Identify which cell holds the provided text, then report its (x, y) central coordinate. 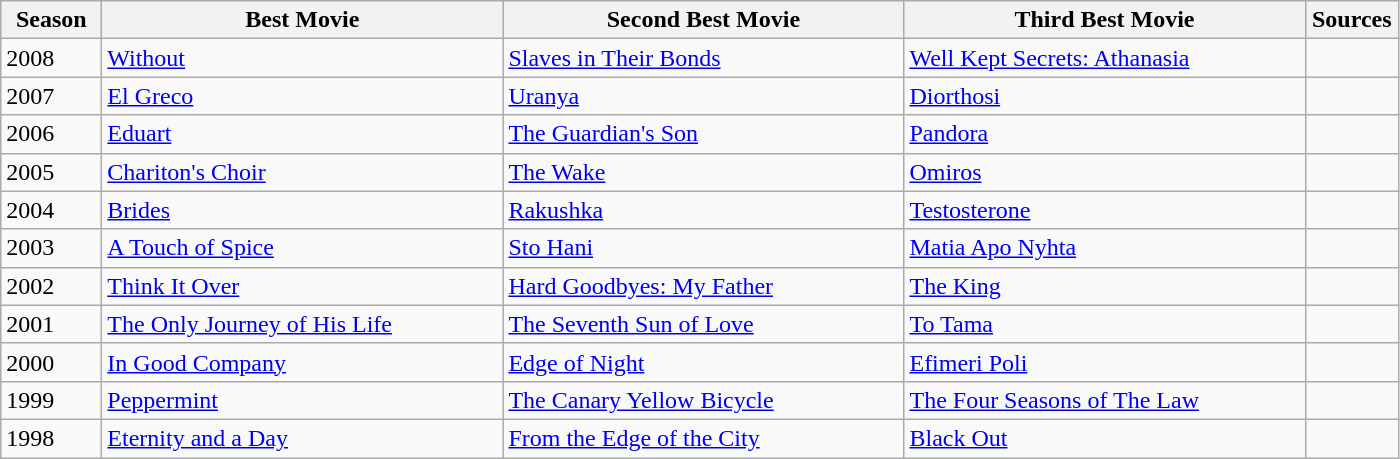
The Wake (704, 172)
To Tama (1104, 324)
Think It Over (302, 286)
2003 (52, 248)
2005 (52, 172)
Well Kept Secrets: Athanasia (1104, 58)
Testosterone (1104, 210)
2001 (52, 324)
Slaves in Their Bonds (704, 58)
The Guardian's Son (704, 134)
Efimeri Poli (1104, 362)
1999 (52, 400)
A Touch of Spice (302, 248)
Sources (1352, 20)
2002 (52, 286)
Third Best Movie (1104, 20)
El Greco (302, 96)
The Seventh Sun of Love (704, 324)
Hard Goodbyes: My Father (704, 286)
2006 (52, 134)
Without (302, 58)
1998 (52, 438)
2000 (52, 362)
2008 (52, 58)
Rakushka (704, 210)
Black Out (1104, 438)
Season (52, 20)
Sto Hani (704, 248)
Eternity and a Day (302, 438)
Eduart (302, 134)
Best Movie (302, 20)
Brides (302, 210)
In Good Company (302, 362)
Uranya (704, 96)
The Only Journey of His Life (302, 324)
Peppermint (302, 400)
The Four Seasons of The Law (1104, 400)
2004 (52, 210)
Edge of Night (704, 362)
2007 (52, 96)
Pandora (1104, 134)
Omiros (1104, 172)
Second Best Movie (704, 20)
Chariton's Choir (302, 172)
Diorthosi (1104, 96)
From the Edge of the City (704, 438)
The King (1104, 286)
Matia Apo Nyhta (1104, 248)
The Canary Yellow Bicycle (704, 400)
